Find where the given text appears and provide that cell's center as (x, y) coordinate. 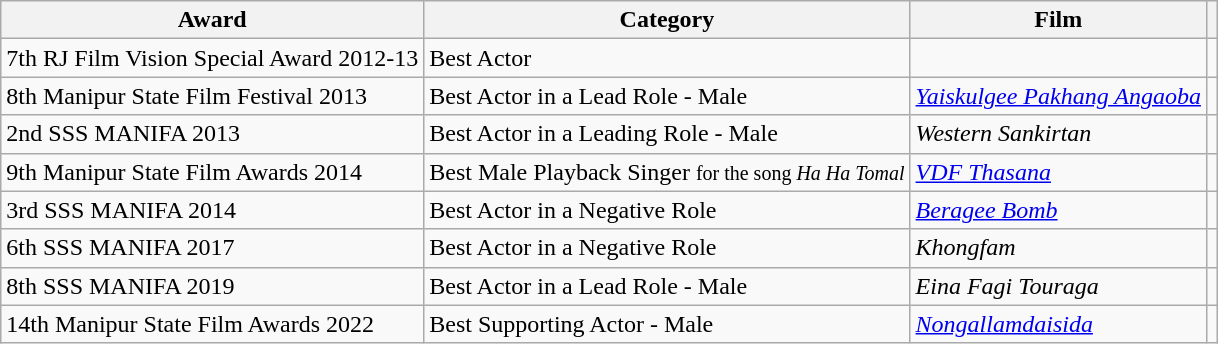
9th Manipur State Film Awards 2014 (212, 172)
6th SSS MANIFA 2017 (212, 248)
14th Manipur State Film Awards 2022 (212, 324)
Yaiskulgee Pakhang Angaoba (1058, 96)
VDF Thasana (1058, 172)
3rd SSS MANIFA 2014 (212, 210)
7th RJ Film Vision Special Award 2012-13 (212, 58)
Best Actor in a Leading Role - Male (667, 134)
Film (1058, 20)
Eina Fagi Touraga (1058, 286)
Best Supporting Actor - Male (667, 324)
Category (667, 20)
Award (212, 20)
Best Actor (667, 58)
Beragee Bomb (1058, 210)
Nongallamdaisida (1058, 324)
8th Manipur State Film Festival 2013 (212, 96)
2nd SSS MANIFA 2013 (212, 134)
Khongfam (1058, 248)
Western Sankirtan (1058, 134)
Best Male Playback Singer for the song Ha Ha Tomal (667, 172)
8th SSS MANIFA 2019 (212, 286)
